Provide the (x, y) coordinate of the cell's center where the given text is located.  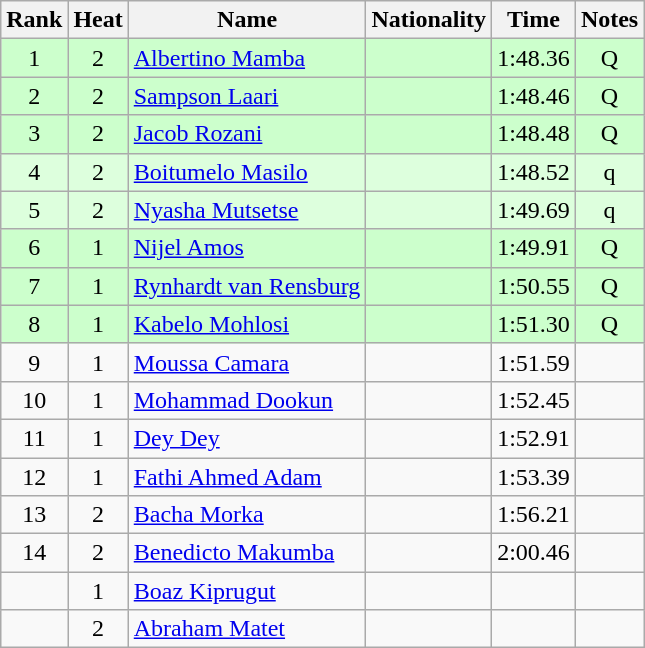
Sampson Laari (247, 96)
1:49.91 (534, 248)
1:50.55 (534, 286)
Dey Dey (247, 438)
1:51.30 (534, 324)
Time (534, 20)
Jacob Rozani (247, 134)
Benedicto Makumba (247, 553)
Nationality (429, 20)
Bacha Morka (247, 515)
1:51.59 (534, 362)
1:52.45 (534, 400)
1:48.52 (534, 172)
Mohammad Dookun (247, 400)
1:48.36 (534, 58)
Nijel Amos (247, 248)
1:52.91 (534, 438)
1:48.46 (534, 96)
11 (34, 438)
8 (34, 324)
3 (34, 134)
Rank (34, 20)
1:53.39 (534, 477)
Kabelo Mohlosi (247, 324)
Abraham Matet (247, 629)
Boitumelo Masilo (247, 172)
1:48.48 (534, 134)
Name (247, 20)
Albertino Mamba (247, 58)
13 (34, 515)
Moussa Camara (247, 362)
1:56.21 (534, 515)
12 (34, 477)
Nyasha Mutsetse (247, 210)
Boaz Kiprugut (247, 591)
2:00.46 (534, 553)
1:49.69 (534, 210)
10 (34, 400)
Rynhardt van Rensburg (247, 286)
Notes (609, 20)
Heat (98, 20)
5 (34, 210)
9 (34, 362)
7 (34, 286)
4 (34, 172)
Fathi Ahmed Adam (247, 477)
14 (34, 553)
6 (34, 248)
